Capture the cell that displays the provided text and extract its (x, y) central coordinate. 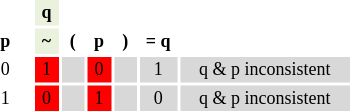
) (125, 41)
= q (158, 41)
q & p inconsistent (265, 70)
~ (46, 41)
q (46, 13)
p (99, 41)
0 (99, 70)
( (73, 41)
